Return the (X, Y) coordinate for the center point of the cell that contains the specified text.  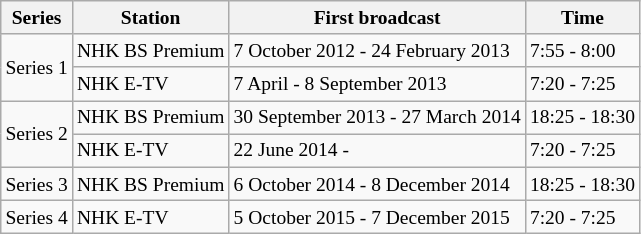
Time (582, 18)
6 October 2014 - 8 December 2014 (377, 184)
30 September 2013 - 27 March 2014 (377, 118)
7 October 2012 - 24 February 2013 (377, 50)
Series 4 (37, 216)
5 October 2015 - 7 December 2015 (377, 216)
Series 1 (37, 68)
Series (37, 18)
Series 2 (37, 134)
Series 3 (37, 184)
7 April - 8 September 2013 (377, 84)
7:55 - 8:00 (582, 50)
22 June 2014 - (377, 150)
Station (150, 18)
First broadcast (377, 18)
